Scan for the cell matching the given text and deliver its (x, y) coordinate at center. 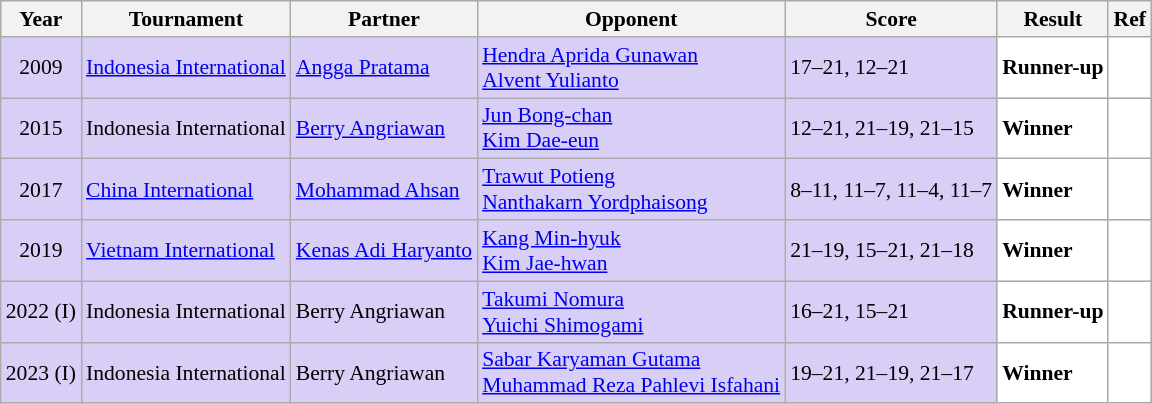
17–21, 12–21 (891, 68)
16–21, 15–21 (891, 312)
2022 (I) (41, 312)
19–21, 21–19, 21–17 (891, 372)
Year (41, 19)
Score (891, 19)
Kang Min-hyuk Kim Jae-hwan (631, 250)
Partner (384, 19)
Angga Pratama (384, 68)
Result (1052, 19)
Tournament (186, 19)
8–11, 11–7, 11–4, 11–7 (891, 190)
12–21, 21–19, 21–15 (891, 128)
Kenas Adi Haryanto (384, 250)
Takumi Nomura Yuichi Shimogami (631, 312)
Ref (1129, 19)
Jun Bong-chan Kim Dae-eun (631, 128)
Hendra Aprida Gunawan Alvent Yulianto (631, 68)
Sabar Karyaman Gutama Muhammad Reza Pahlevi Isfahani (631, 372)
2019 (41, 250)
China International (186, 190)
2017 (41, 190)
21–19, 15–21, 21–18 (891, 250)
2009 (41, 68)
Opponent (631, 19)
Mohammad Ahsan (384, 190)
Vietnam International (186, 250)
Trawut Potieng Nanthakarn Yordphaisong (631, 190)
2015 (41, 128)
2023 (I) (41, 372)
